Find where the given text appears and provide that cell's center as (x, y) coordinate. 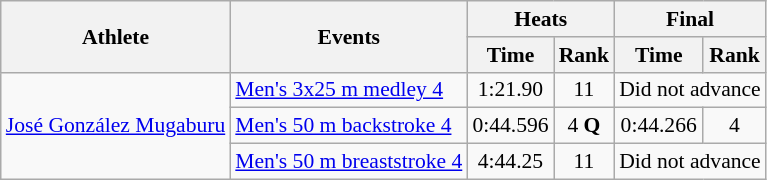
Events (348, 36)
4:44.25 (510, 162)
Men's 50 m backstroke 4 (348, 126)
Athlete (116, 36)
1:21.90 (510, 90)
4 (734, 126)
Men's 3x25 m medley 4 (348, 90)
Men's 50 m breaststroke 4 (348, 162)
0:44.596 (510, 126)
José González Mugaburu (116, 126)
4 Q (584, 126)
Heats (540, 19)
Final (690, 19)
0:44.266 (658, 126)
